Scan for the cell matching the given text and deliver its [X, Y] coordinate at center. 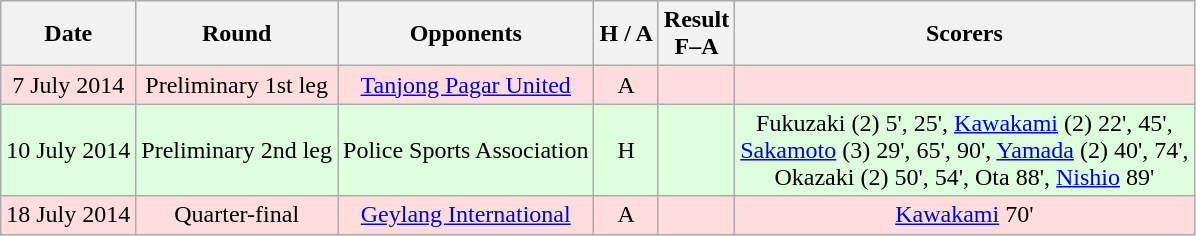
Geylang International [466, 215]
H / A [626, 34]
Fukuzaki (2) 5', 25', Kawakami (2) 22', 45',Sakamoto (3) 29', 65', 90', Yamada (2) 40', 74',Okazaki (2) 50', 54', Ota 88', Nishio 89' [964, 150]
Quarter-final [237, 215]
Police Sports Association [466, 150]
Round [237, 34]
18 July 2014 [68, 215]
Tanjong Pagar United [466, 85]
Kawakami 70' [964, 215]
Preliminary 1st leg [237, 85]
H [626, 150]
Opponents [466, 34]
10 July 2014 [68, 150]
Date [68, 34]
Scorers [964, 34]
7 July 2014 [68, 85]
Preliminary 2nd leg [237, 150]
ResultF–A [696, 34]
